Determine the (x, y) coordinate at the center of the cell enclosing the given text.  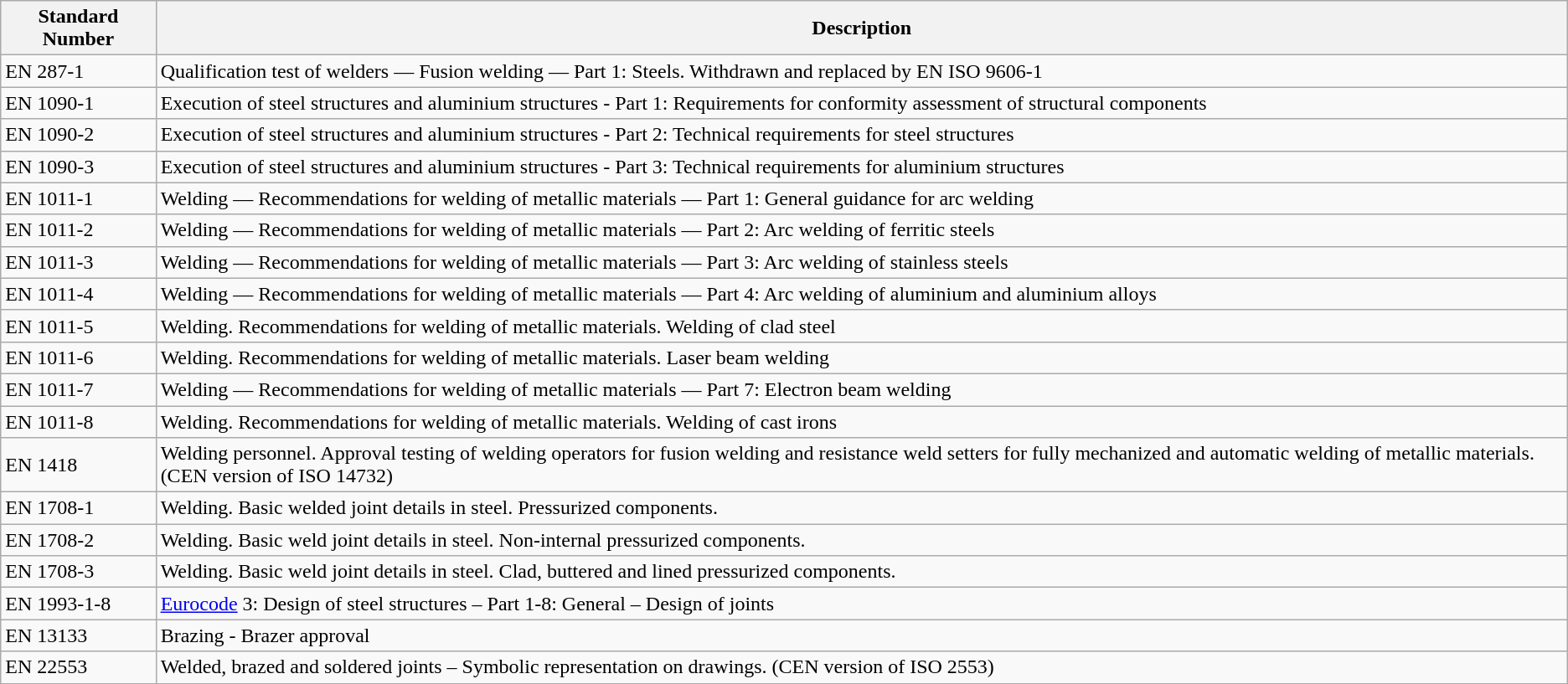
Welding — Recommendations for welding of metallic materials — Part 3: Arc welding of stainless steels (861, 262)
EN 1011-6 (79, 357)
Execution of steel structures and aluminium structures - Part 1: Requirements for conformity assessment of structural components (861, 103)
Description (861, 28)
Welding. Basic welded joint details in steel. Pressurized components. (861, 508)
EN 1011-2 (79, 230)
Welding. Basic weld joint details in steel. Non-internal pressurized components. (861, 540)
EN 1708-3 (79, 572)
EN 1090-3 (79, 167)
EN 1708-2 (79, 540)
Welding. Basic weld joint details in steel. Clad, buttered and lined pressurized components. (861, 572)
EN 1011-3 (79, 262)
Welding — Recommendations for welding of metallic materials — Part 2: Arc welding of ferritic steels (861, 230)
EN 1708-1 (79, 508)
Eurocode 3: Design of steel structures – Part 1-8: General – Design of joints (861, 604)
EN 287-1 (79, 71)
Brazing - Brazer approval (861, 635)
Welding — Recommendations for welding of metallic materials — Part 7: Electron beam welding (861, 389)
EN 1011-5 (79, 326)
Execution of steel structures and aluminium structures - Part 3: Technical requirements for aluminium structures (861, 167)
EN 1418 (79, 465)
Qualification test of welders — Fusion welding — Part 1: Steels. Withdrawn and replaced by EN ISO 9606-1 (861, 71)
EN 1011-8 (79, 421)
EN 1993-1-8 (79, 604)
EN 1011-4 (79, 294)
EN 1011-1 (79, 198)
Welding. Recommendations for welding of metallic materials. Welding of cast irons (861, 421)
EN 1090-1 (79, 103)
Standard Number (79, 28)
EN 1011-7 (79, 389)
Welding. Recommendations for welding of metallic materials. Welding of clad steel (861, 326)
Execution of steel structures and aluminium structures - Part 2: Technical requirements for steel structures (861, 135)
Welding — Recommendations for welding of metallic materials — Part 1: General guidance for arc welding (861, 198)
EN 22553 (79, 667)
Welded, brazed and soldered joints – Symbolic representation on drawings. (CEN version of ISO 2553) (861, 667)
EN 1090-2 (79, 135)
Welding. Recommendations for welding of metallic materials. Laser beam welding (861, 357)
Welding — Recommendations for welding of metallic materials — Part 4: Arc welding of aluminium and aluminium alloys (861, 294)
EN 13133 (79, 635)
